Extract the (x, y) coordinate from the center of the cell holding the provided text.  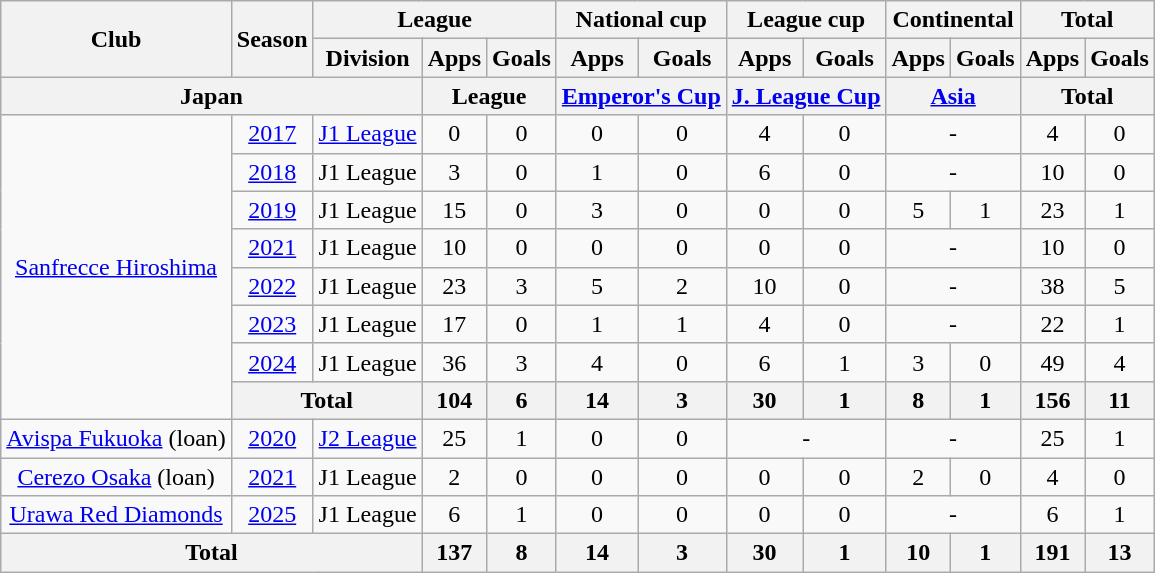
2022 (272, 286)
Urawa Red Diamonds (116, 515)
36 (454, 362)
Continental (953, 20)
156 (1052, 400)
Season (272, 39)
13 (1120, 553)
11 (1120, 400)
Sanfrecce Hiroshima (116, 267)
2025 (272, 515)
17 (454, 324)
League cup (806, 20)
191 (1052, 553)
J2 League (368, 438)
2017 (272, 134)
2018 (272, 172)
J. League Cup (806, 96)
National cup (641, 20)
137 (454, 553)
Club (116, 39)
49 (1052, 362)
2024 (272, 362)
Asia (953, 96)
15 (454, 210)
Cerezo Osaka (loan) (116, 477)
Emperor's Cup (641, 96)
2023 (272, 324)
2019 (272, 210)
38 (1052, 286)
104 (454, 400)
2020 (272, 438)
Avispa Fukuoka (loan) (116, 438)
Japan (212, 96)
Division (368, 58)
22 (1052, 324)
